Output the [X, Y] coordinate of the center of the cell containing the given text.  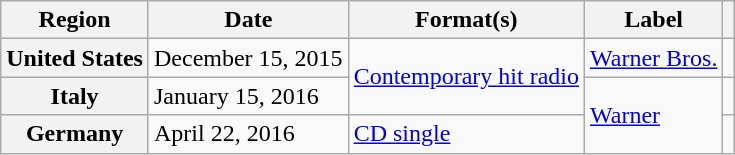
Warner Bros. [653, 58]
Italy [75, 96]
Label [653, 20]
United States [75, 58]
December 15, 2015 [248, 58]
Date [248, 20]
Format(s) [466, 20]
Warner [653, 115]
Contemporary hit radio [466, 77]
April 22, 2016 [248, 134]
January 15, 2016 [248, 96]
CD single [466, 134]
Region [75, 20]
Germany [75, 134]
